Extract the (x, y) coordinate from the center of the cell holding the provided text.  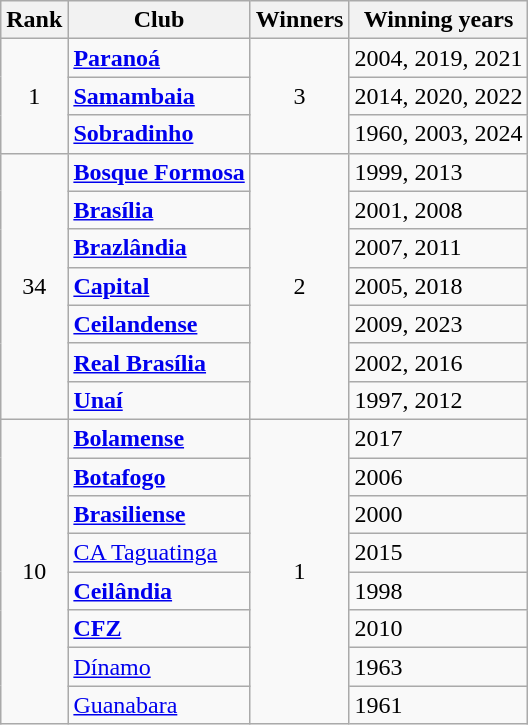
CA Taguatinga (159, 553)
Rank (34, 20)
2002, 2016 (438, 362)
2015 (438, 553)
Winners (300, 20)
Samambaia (159, 96)
Unaí (159, 400)
3 (300, 96)
2004, 2019, 2021 (438, 58)
1961 (438, 705)
Winning years (438, 20)
Bolamense (159, 438)
1998 (438, 591)
Brasiliense (159, 515)
Sobradinho (159, 134)
Botafogo (159, 477)
2006 (438, 477)
Paranoá (159, 58)
2001, 2008 (438, 210)
Ceilândia (159, 591)
Guanabara (159, 705)
1963 (438, 667)
Brazlândia (159, 248)
2010 (438, 629)
Ceilandense (159, 324)
Real Brasília (159, 362)
1997, 2012 (438, 400)
Brasília (159, 210)
1999, 2013 (438, 172)
2014, 2020, 2022 (438, 96)
Capital (159, 286)
1960, 2003, 2024 (438, 134)
Bosque Formosa (159, 172)
Club (159, 20)
2007, 2011 (438, 248)
10 (34, 571)
CFZ (159, 629)
2000 (438, 515)
Dínamo (159, 667)
2 (300, 286)
2005, 2018 (438, 286)
34 (34, 286)
2009, 2023 (438, 324)
2017 (438, 438)
